Search for the cell housing the specified text and yield its [x, y] center coordinate. 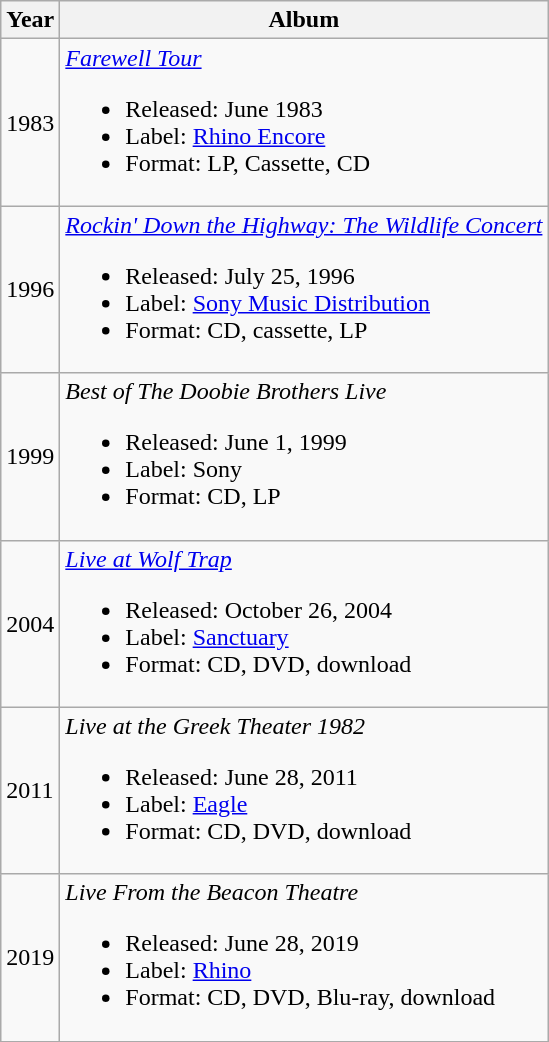
Live From the Beacon TheatreReleased: June 28, 2019Label: RhinoFormat: CD, DVD, Blu-ray, download [304, 958]
Live at Wolf TrapReleased: October 26, 2004Label: SanctuaryFormat: CD, DVD, download [304, 624]
2019 [30, 958]
Best of The Doobie Brothers LiveReleased: June 1, 1999Label: SonyFormat: CD, LP [304, 456]
Live at the Greek Theater 1982Released: June 28, 2011Label: EagleFormat: CD, DVD, download [304, 790]
Rockin' Down the Highway: The Wildlife ConcertReleased: July 25, 1996Label: Sony Music DistributionFormat: CD, cassette, LP [304, 290]
1996 [30, 290]
2004 [30, 624]
Farewell TourReleased: June 1983Label: Rhino EncoreFormat: LP, Cassette, CD [304, 122]
1983 [30, 122]
Album [304, 20]
Year [30, 20]
2011 [30, 790]
1999 [30, 456]
